For the text-containing cell, return its midpoint in (X, Y) coordinate format. 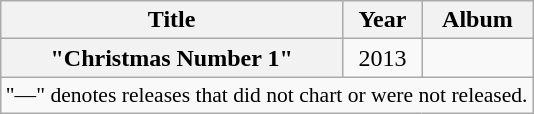
Year (383, 20)
Album (477, 20)
"Christmas Number 1" (172, 58)
2013 (383, 58)
"—" denotes releases that did not chart or were not released. (267, 95)
Title (172, 20)
